Return (x, y) of the center of cell containing provided text 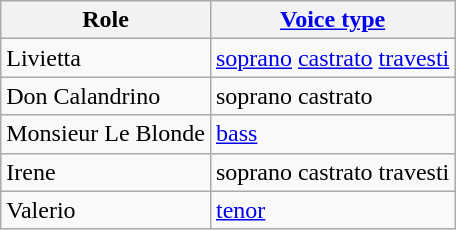
tenor (332, 210)
Voice type (332, 20)
Irene (106, 172)
bass (332, 134)
soprano castrato (332, 96)
Livietta (106, 58)
Role (106, 20)
Monsieur Le Blonde (106, 134)
Valerio (106, 210)
Don Calandrino (106, 96)
